Provide the (X, Y) coordinate of the cell's center where the given text is located.  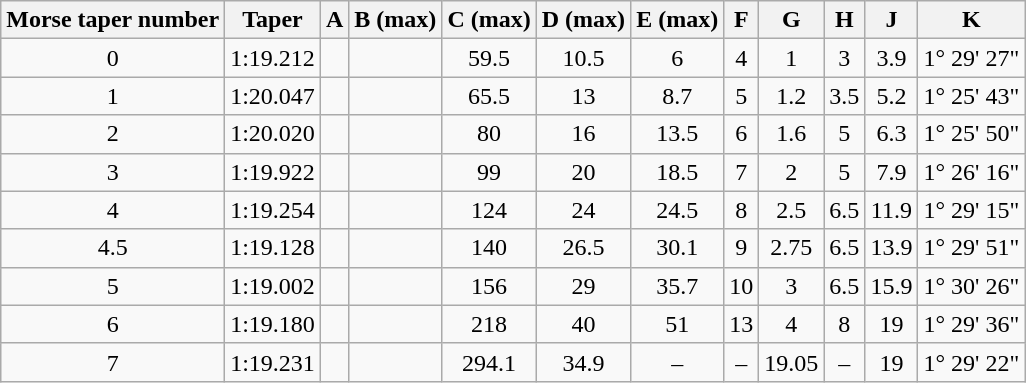
26.5 (583, 248)
156 (489, 286)
18.5 (678, 172)
1:19.231 (273, 362)
A (334, 20)
1° 30' 26" (972, 286)
1° 26' 16" (972, 172)
10.5 (583, 58)
1:20.020 (273, 134)
294.1 (489, 362)
51 (678, 324)
Taper (273, 20)
24 (583, 210)
1:19.254 (273, 210)
E (max) (678, 20)
13.5 (678, 134)
218 (489, 324)
1° 29' 27" (972, 58)
65.5 (489, 96)
F (742, 20)
13.9 (892, 248)
1:19.212 (273, 58)
4.5 (113, 248)
1:19.128 (273, 248)
1:19.002 (273, 286)
24.5 (678, 210)
124 (489, 210)
1:19.922 (273, 172)
16 (583, 134)
B (max) (396, 20)
99 (489, 172)
140 (489, 248)
29 (583, 286)
D (max) (583, 20)
H (844, 20)
1:20.047 (273, 96)
1° 29' 51" (972, 248)
9 (742, 248)
19.05 (792, 362)
5.2 (892, 96)
40 (583, 324)
1° 25' 50" (972, 134)
1:19.180 (273, 324)
Morse taper number (113, 20)
0 (113, 58)
11.9 (892, 210)
80 (489, 134)
1° 29' 15" (972, 210)
34.9 (583, 362)
J (892, 20)
3.9 (892, 58)
K (972, 20)
2.5 (792, 210)
59.5 (489, 58)
2.75 (792, 248)
6.3 (892, 134)
30.1 (678, 248)
8.7 (678, 96)
20 (583, 172)
1.6 (792, 134)
1.2 (792, 96)
1° 29' 22" (972, 362)
35.7 (678, 286)
10 (742, 286)
15.9 (892, 286)
1° 29' 36" (972, 324)
3.5 (844, 96)
C (max) (489, 20)
1° 25' 43" (972, 96)
7.9 (892, 172)
G (792, 20)
